Capture the cell that displays the provided text and extract its [x, y] central coordinate. 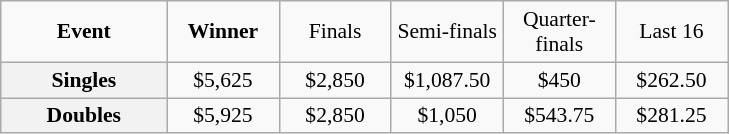
$5,925 [223, 116]
$450 [559, 80]
$5,625 [223, 80]
Winner [223, 32]
$543.75 [559, 116]
Event [84, 32]
Finals [335, 32]
Semi-finals [447, 32]
$281.25 [671, 116]
Singles [84, 80]
Doubles [84, 116]
$1,087.50 [447, 80]
Last 16 [671, 32]
Quarter-finals [559, 32]
$262.50 [671, 80]
$1,050 [447, 116]
